Find where the given text appears and provide that cell's center as [X, Y] coordinate. 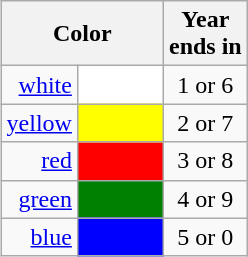
Color [82, 34]
red [39, 161]
1 or 6 [205, 85]
4 or 9 [205, 199]
blue [39, 237]
2 or 7 [205, 123]
green [39, 199]
yellow [39, 123]
white [39, 85]
3 or 8 [205, 161]
5 or 0 [205, 237]
Yearends in [205, 34]
